Return the [x, y] coordinate for the center point of the cell that contains the specified text.  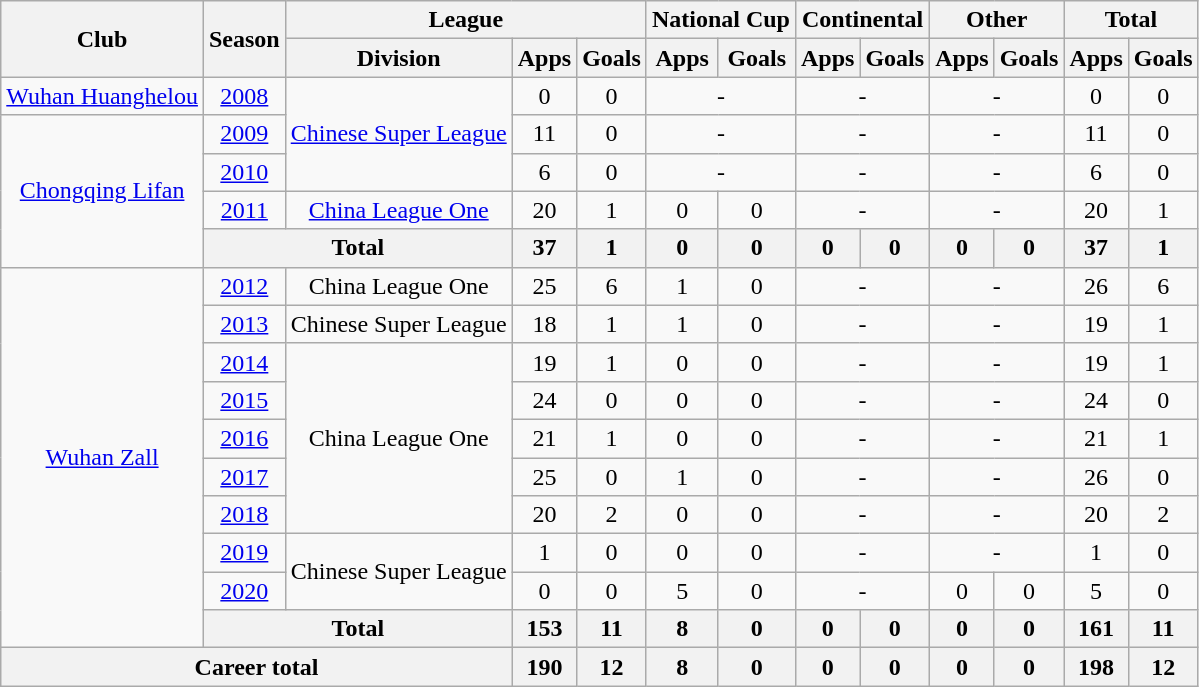
Season [244, 39]
2010 [244, 172]
Other [997, 20]
2015 [244, 400]
161 [1096, 629]
Wuhan Huanghelou [102, 96]
League [466, 20]
National Cup [720, 20]
Club [102, 39]
2013 [244, 324]
Career total [256, 667]
2020 [244, 591]
2016 [244, 438]
18 [544, 324]
Wuhan Zall [102, 458]
190 [544, 667]
153 [544, 629]
Division [398, 58]
2012 [244, 286]
Continental [862, 20]
Chongqing Lifan [102, 191]
2011 [244, 210]
2009 [244, 134]
2017 [244, 477]
2014 [244, 362]
2008 [244, 96]
2019 [244, 553]
198 [1096, 667]
2018 [244, 515]
